Return the [x, y] coordinate for the center point of the cell that contains the specified text.  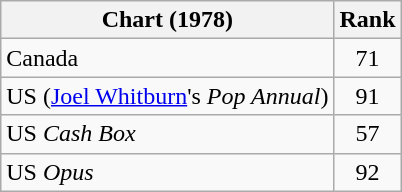
57 [368, 134]
US Opus [168, 172]
91 [368, 96]
92 [368, 172]
Chart (1978) [168, 20]
Canada [168, 58]
Rank [368, 20]
US (Joel Whitburn's Pop Annual) [168, 96]
71 [368, 58]
US Cash Box [168, 134]
